For the text-containing cell, return its midpoint in (X, Y) coordinate format. 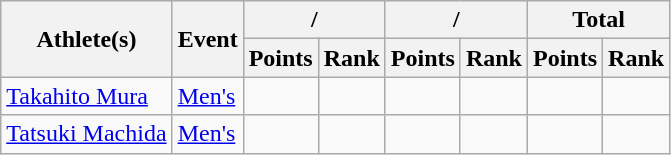
Event (208, 39)
Athlete(s) (86, 39)
Takahito Mura (86, 96)
Tatsuki Machida (86, 134)
Total (599, 20)
